Determine the [X, Y] coordinate at the center of the cell enclosing the given text.  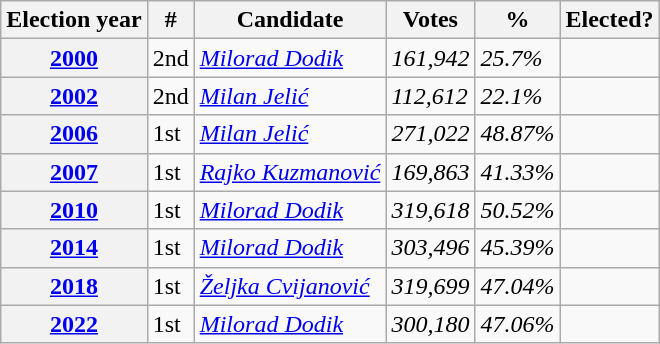
2000 [74, 58]
41.33% [518, 172]
47.04% [518, 286]
% [518, 20]
25.7% [518, 58]
Rajko Kuzmanović [290, 172]
2006 [74, 134]
Candidate [290, 20]
Željka Cvijanović [290, 286]
2002 [74, 96]
319,699 [430, 286]
271,022 [430, 134]
Election year [74, 20]
Elected? [610, 20]
303,496 [430, 248]
2014 [74, 248]
161,942 [430, 58]
48.87% [518, 134]
2022 [74, 324]
319,618 [430, 210]
2018 [74, 286]
50.52% [518, 210]
2007 [74, 172]
22.1% [518, 96]
# [170, 20]
Votes [430, 20]
2010 [74, 210]
47.06% [518, 324]
45.39% [518, 248]
112,612 [430, 96]
169,863 [430, 172]
300,180 [430, 324]
